Provide the (X, Y) coordinate of the cell's center where the given text is located.  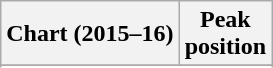
Chart (2015–16) (90, 34)
Peakposition (225, 34)
